Extract the [x, y] coordinate from the center of the cell holding the provided text.  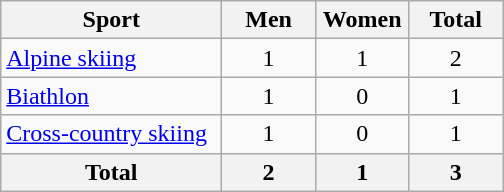
Alpine skiing [112, 58]
Women [362, 20]
Sport [112, 20]
Men [269, 20]
Biathlon [112, 96]
Cross-country skiing [112, 134]
3 [456, 172]
